Capture the cell that displays the provided text and extract its [x, y] central coordinate. 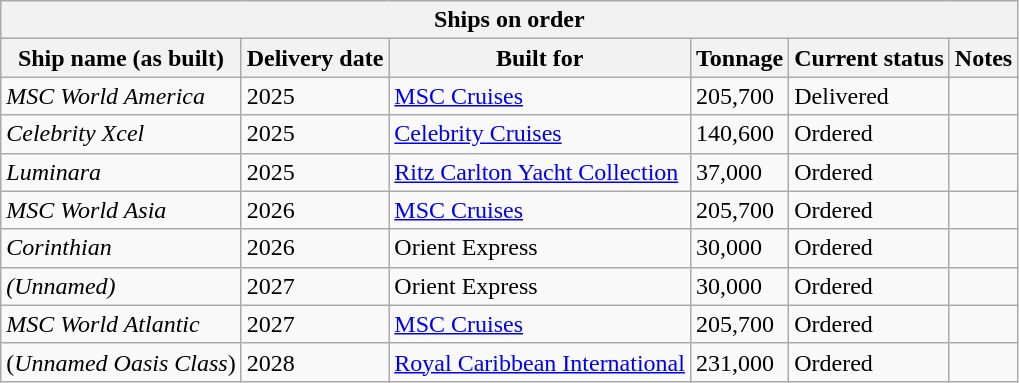
Ritz Carlton Yacht Collection [540, 172]
37,000 [739, 172]
140,600 [739, 134]
Current status [870, 58]
Tonnage [739, 58]
Luminara [121, 172]
Delivered [870, 96]
231,000 [739, 362]
MSC World Atlantic [121, 324]
(Unnamed Oasis Class) [121, 362]
Notes [983, 58]
Corinthian [121, 248]
Ship name (as built) [121, 58]
Ships on order [510, 20]
MSC World Asia [121, 210]
Royal Caribbean International [540, 362]
2028 [315, 362]
MSC World America [121, 96]
Built for [540, 58]
Celebrity Xcel [121, 134]
Celebrity Cruises [540, 134]
(Unnamed) [121, 286]
Delivery date [315, 58]
